Return [X, Y] of the center of cell containing provided text 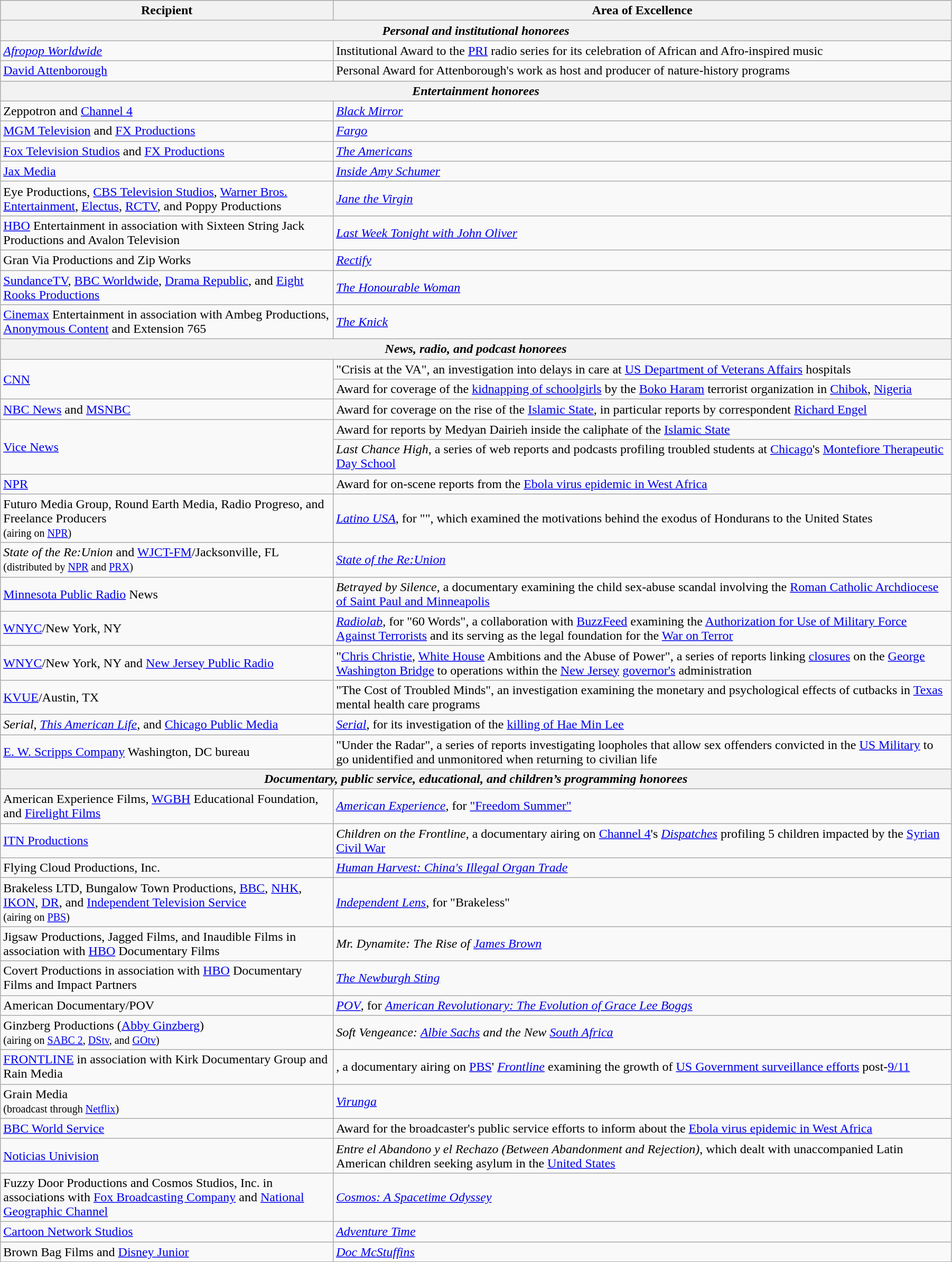
Recipient [167, 11]
MGM Television and FX Productions [167, 131]
BBC World Service [167, 1128]
Fuzzy Door Productions and Cosmos Studios, Inc. in associations with Fox Broadcasting Company and National Geographic Channel [167, 1197]
American Experience, for "Freedom Summer" [642, 806]
State of the Re:Union [642, 560]
Minnesota Public Radio News [167, 594]
E. W. Scripps Company Washington, DC bureau [167, 751]
Last Chance High, a series of web reports and podcasts profiling troubled students at Chicago's Montefiore Therapeutic Day School [642, 456]
Latino USA, for "", which examined the motivations behind the exodus of Hondurans to the United States [642, 518]
Serial, This American Life, and Chicago Public Media [167, 724]
Fargo [642, 131]
Brown Bag Films and Disney Junior [167, 1251]
Award for the broadcaster's public service efforts to inform about the Ebola virus epidemic in West Africa [642, 1128]
The Honourable Woman [642, 287]
Last Week Tonight with John Oliver [642, 232]
Jane the Virgin [642, 199]
Covert Productions in association with HBO Documentary Films and Impact Partners [167, 978]
Gran Via Productions and Zip Works [167, 260]
POV, for American Revolutionary: The Evolution of Grace Lee Boggs [642, 1005]
Independent Lens, for "Brakeless" [642, 902]
Entertainment honorees [476, 91]
Virunga [642, 1101]
Inside Amy Schumer [642, 171]
Personal Award for Attenborough's work as host and producer of nature-history programs [642, 71]
Eye Productions, CBS Television Studios, Warner Bros. Entertainment, Electus, RCTV, and Poppy Productions [167, 199]
Adventure Time [642, 1231]
David Attenborough [167, 71]
Black Mirror [642, 111]
News, radio, and podcast honorees [476, 349]
, a documentary airing on PBS' Frontline examining the growth of US Government surveillance efforts post-9/11 [642, 1067]
The Americans [642, 151]
Cartoon Network Studios [167, 1231]
Flying Cloud Productions, Inc. [167, 868]
Grain Media(broadcast through Netflix) [167, 1101]
SundanceTV, BBC Worldwide, Drama Republic, and Eight Rooks Productions [167, 287]
The Knick [642, 322]
KVUE/Austin, TX [167, 697]
Documentary, public service, educational, and children’s programming honorees [476, 779]
Children on the Frontline, a documentary airing on Channel 4's Dispatches profiling 5 children impacted by the Syrian Civil War [642, 841]
Serial, for its investigation of the killing of Hae Min Lee [642, 724]
Award for on-scene reports from the Ebola virus epidemic in West Africa [642, 484]
Vice News [167, 447]
Betrayed by Silence, a documentary examining the child sex-abuse scandal involving the Roman Catholic Archdiocese of Saint Paul and Minneapolis [642, 594]
Award for coverage on the rise of the Islamic State, in particular reports by correspondent Richard Engel [642, 409]
Jax Media [167, 171]
Ginzberg Productions (Abby Ginzberg)(airing on SABC 2, DStv, and GOtv) [167, 1032]
Award for reports by Medyan Dairieh inside the caliphate of the Islamic State [642, 429]
Mr. Dynamite: The Rise of James Brown [642, 943]
Rectify [642, 260]
"The Cost of Troubled Minds", an investigation examining the monetary and psychological effects of cutbacks in Texas mental health care programs [642, 697]
Doc McStuffins [642, 1251]
HBO Entertainment in association with Sixteen String Jack Productions and Avalon Television [167, 232]
State of the Re:Union and WJCT-FM/Jacksonville, FL(distributed by NPR and PRX) [167, 560]
Personal and institutional honorees [476, 31]
Award for coverage of the kidnapping of schoolgirls by the Boko Haram terrorist organization in Chibok, Nigeria [642, 389]
NPR [167, 484]
Futuro Media Group, Round Earth Media, Radio Progreso, and Freelance Producers(airing on NPR) [167, 518]
Cinemax Entertainment in association with Ambeg Productions, Anonymous Content and Extension 765 [167, 322]
FRONTLINE in association with Kirk Documentary Group and Rain Media [167, 1067]
Afropop Worldwide [167, 51]
ITN Productions [167, 841]
Brakeless LTD, Bungalow Town Productions, BBC, NHK, IKON, DR, and Independent Television Service(airing on PBS) [167, 902]
Area of Excellence [642, 11]
Institutional Award to the PRI radio series for its celebration of African and Afro-inspired music [642, 51]
Jigsaw Productions, Jagged Films, and Inaudible Films in association with HBO Documentary Films [167, 943]
Zeppotron and Channel 4 [167, 111]
Soft Vengeance: Albie Sachs and the New South Africa [642, 1032]
Human Harvest: China's Illegal Organ Trade [642, 868]
NBC News and MSNBC [167, 409]
WNYC/New York, NY [167, 629]
WNYC/New York, NY and New Jersey Public Radio [167, 662]
The Newburgh Sting [642, 978]
Noticias Univision [167, 1156]
Cosmos: A Spacetime Odyssey [642, 1197]
"Crisis at the VA", an investigation into delays in care at US Department of Veterans Affairs hospitals [642, 369]
American Documentary/POV [167, 1005]
Fox Television Studios and FX Productions [167, 151]
CNN [167, 379]
American Experience Films, WGBH Educational Foundation, and Firelight Films [167, 806]
